Return the (X, Y) coordinate for the center point of the cell that contains the specified text.  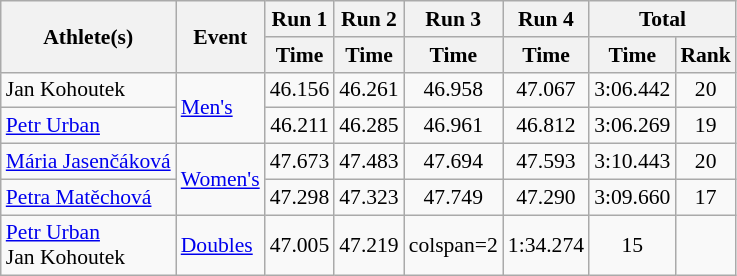
15 (632, 246)
46.156 (300, 90)
Petr Urban (88, 126)
3:10.443 (632, 162)
47.483 (368, 162)
1:34.274 (546, 246)
47.749 (454, 197)
47.290 (546, 197)
47.067 (546, 90)
3:06.269 (632, 126)
Total (662, 19)
46.261 (368, 90)
47.323 (368, 197)
Run 4 (546, 19)
3:06.442 (632, 90)
Rank (706, 55)
Run 2 (368, 19)
Jan Kohoutek (88, 90)
Run 3 (454, 19)
19 (706, 126)
3:09.660 (632, 197)
Women's (220, 180)
Athlete(s) (88, 36)
Men's (220, 108)
46.285 (368, 126)
Mária Jasenčáková (88, 162)
Petr Urban Jan Kohoutek (88, 246)
46.958 (454, 90)
Doubles (220, 246)
Petra Matěchová (88, 197)
17 (706, 197)
46.812 (546, 126)
Event (220, 36)
47.005 (300, 246)
47.593 (546, 162)
colspan=2 (454, 246)
47.694 (454, 162)
46.211 (300, 126)
Run 1 (300, 19)
47.673 (300, 162)
47.298 (300, 197)
46.961 (454, 126)
47.219 (368, 246)
